For the text-containing cell, return its midpoint in (x, y) coordinate format. 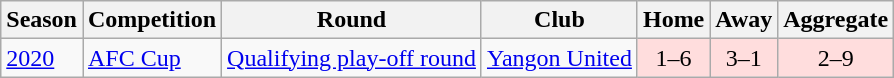
Home (673, 20)
Aggregate (836, 20)
Qualifying play-off round (352, 58)
Season (42, 20)
1–6 (673, 58)
2020 (42, 58)
Yangon United (559, 58)
Round (352, 20)
Competition (152, 20)
3–1 (744, 58)
Away (744, 20)
Club (559, 20)
AFC Cup (152, 58)
2–9 (836, 58)
